For the text-containing cell, return its midpoint in (x, y) coordinate format. 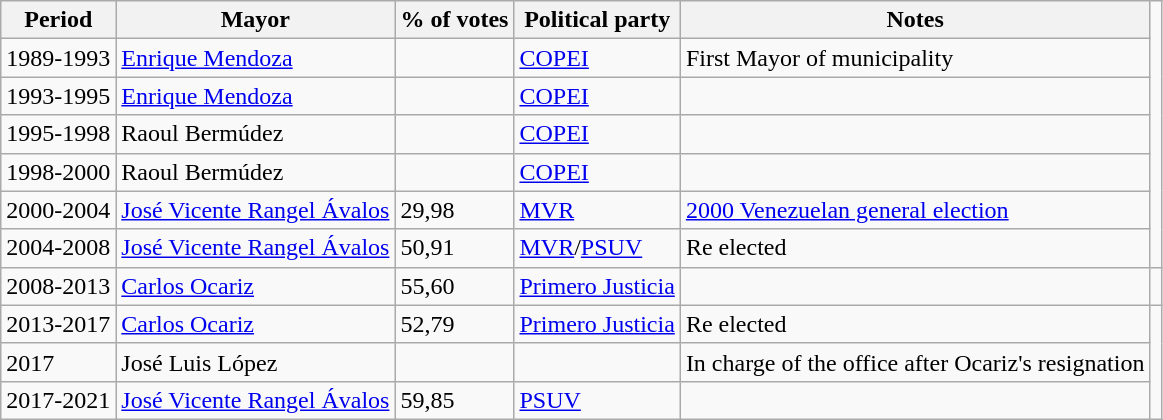
Mayor (256, 20)
29,98 (454, 210)
2000-2004 (58, 210)
52,79 (454, 324)
50,91 (454, 248)
Notes (915, 20)
1989-1993 (58, 58)
MVR (597, 210)
% of votes (454, 20)
PSUV (597, 400)
First Mayor of municipality (915, 58)
1998-2000 (58, 172)
1993-1995 (58, 96)
55,60 (454, 286)
2017-2021 (58, 400)
1995-1998 (58, 134)
2004-2008 (58, 248)
Political party (597, 20)
2008-2013 (58, 286)
59,85 (454, 400)
2017 (58, 362)
2000 Venezuelan general election (915, 210)
Period (58, 20)
2013-2017 (58, 324)
José Luis López (256, 362)
In charge of the office after Ocariz's resignation (915, 362)
MVR/PSUV (597, 248)
